Pinpoint the cell where the given text exists, returning its [X, Y] midpoint coordinate. 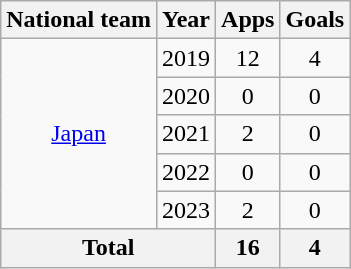
National team [79, 20]
Total [108, 248]
Apps [248, 20]
12 [248, 58]
2021 [186, 134]
2022 [186, 172]
2019 [186, 58]
Japan [79, 134]
16 [248, 248]
Year [186, 20]
2020 [186, 96]
Goals [315, 20]
2023 [186, 210]
